Capture the cell that displays the provided text and extract its (X, Y) central coordinate. 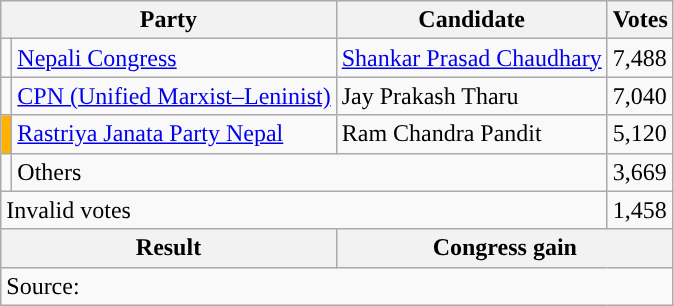
Source: (338, 286)
7,040 (640, 96)
Nepali Congress (174, 58)
1,458 (640, 210)
Invalid votes (304, 210)
Shankar Prasad Chaudhary (472, 58)
Rastriya Janata Party Nepal (174, 134)
Jay Prakash Tharu (472, 96)
5,120 (640, 134)
Party (168, 20)
Result (168, 248)
7,488 (640, 58)
Ram Chandra Pandit (472, 134)
3,669 (640, 172)
Others (310, 172)
Candidate (472, 20)
CPN (Unified Marxist–Leninist) (174, 96)
Votes (640, 20)
Congress gain (504, 248)
